Extract the [x, y] coordinate from the center of the cell holding the provided text.  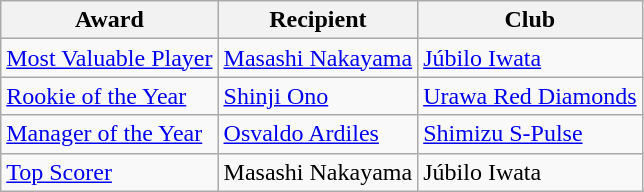
Shimizu S-Pulse [530, 134]
Award [110, 20]
Osvaldo Ardiles [318, 134]
Urawa Red Diamonds [530, 96]
Recipient [318, 20]
Most Valuable Player [110, 58]
Shinji Ono [318, 96]
Rookie of the Year [110, 96]
Top Scorer [110, 172]
Manager of the Year [110, 134]
Club [530, 20]
